Determine the (X, Y) coordinate at the center of the cell enclosing the given text.  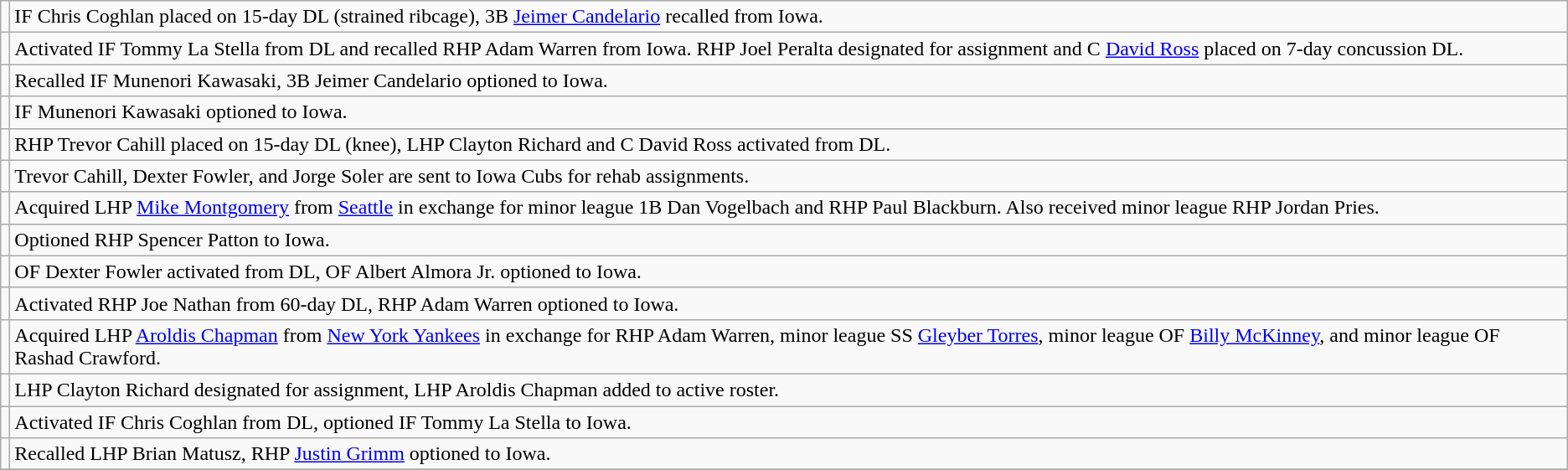
Activated RHP Joe Nathan from 60-day DL, RHP Adam Warren optioned to Iowa. (789, 303)
Recalled LHP Brian Matusz, RHP Justin Grimm optioned to Iowa. (789, 454)
IF Chris Coghlan placed on 15-day DL (strained ribcage), 3B Jeimer Candelario recalled from Iowa. (789, 17)
Optioned RHP Spencer Patton to Iowa. (789, 240)
LHP Clayton Richard designated for assignment, LHP Aroldis Chapman added to active roster. (789, 390)
Trevor Cahill, Dexter Fowler, and Jorge Soler are sent to Iowa Cubs for rehab assignments. (789, 176)
Recalled IF Munenori Kawasaki, 3B Jeimer Candelario optioned to Iowa. (789, 80)
OF Dexter Fowler activated from DL, OF Albert Almora Jr. optioned to Iowa. (789, 271)
RHP Trevor Cahill placed on 15-day DL (knee), LHP Clayton Richard and C David Ross activated from DL. (789, 144)
IF Munenori Kawasaki optioned to Iowa. (789, 112)
Activated IF Chris Coghlan from DL, optioned IF Tommy La Stella to Iowa. (789, 421)
